Return the (X, Y) coordinate for the center point of the cell that contains the specified text.  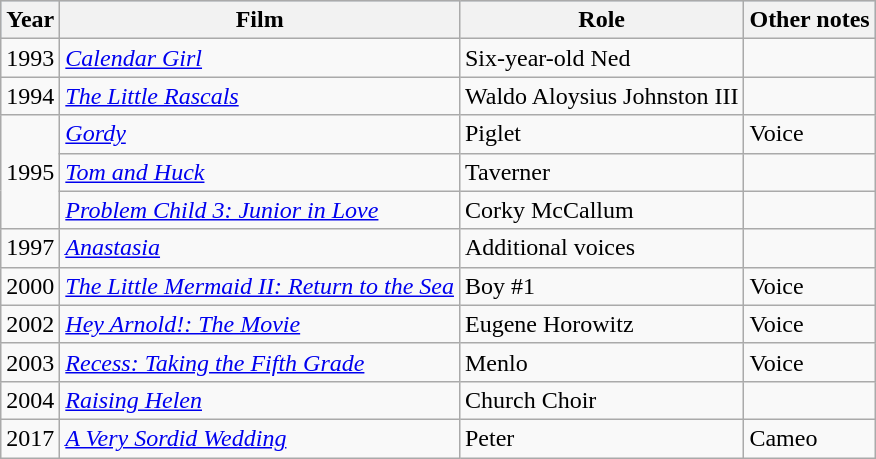
Cameo (810, 438)
1997 (30, 248)
Boy #1 (601, 286)
Other notes (810, 20)
Calendar Girl (260, 58)
Film (260, 20)
Anastasia (260, 248)
Gordy (260, 134)
Hey Arnold!: The Movie (260, 324)
2002 (30, 324)
Piglet (601, 134)
A Very Sordid Wedding (260, 438)
Six-year-old Ned (601, 58)
2004 (30, 400)
2017 (30, 438)
The Little Rascals (260, 96)
Raising Helen (260, 400)
Year (30, 20)
Waldo Aloysius Johnston III (601, 96)
1993 (30, 58)
1995 (30, 172)
1994 (30, 96)
The Little Mermaid II: Return to the Sea (260, 286)
Taverner (601, 172)
2000 (30, 286)
Corky McCallum (601, 210)
Menlo (601, 362)
Church Choir (601, 400)
2003 (30, 362)
Peter (601, 438)
Recess: Taking the Fifth Grade (260, 362)
Role (601, 20)
Problem Child 3: Junior in Love (260, 210)
Eugene Horowitz (601, 324)
Additional voices (601, 248)
Tom and Huck (260, 172)
